Determine the [X, Y] coordinate at the center of the cell enclosing the given text.  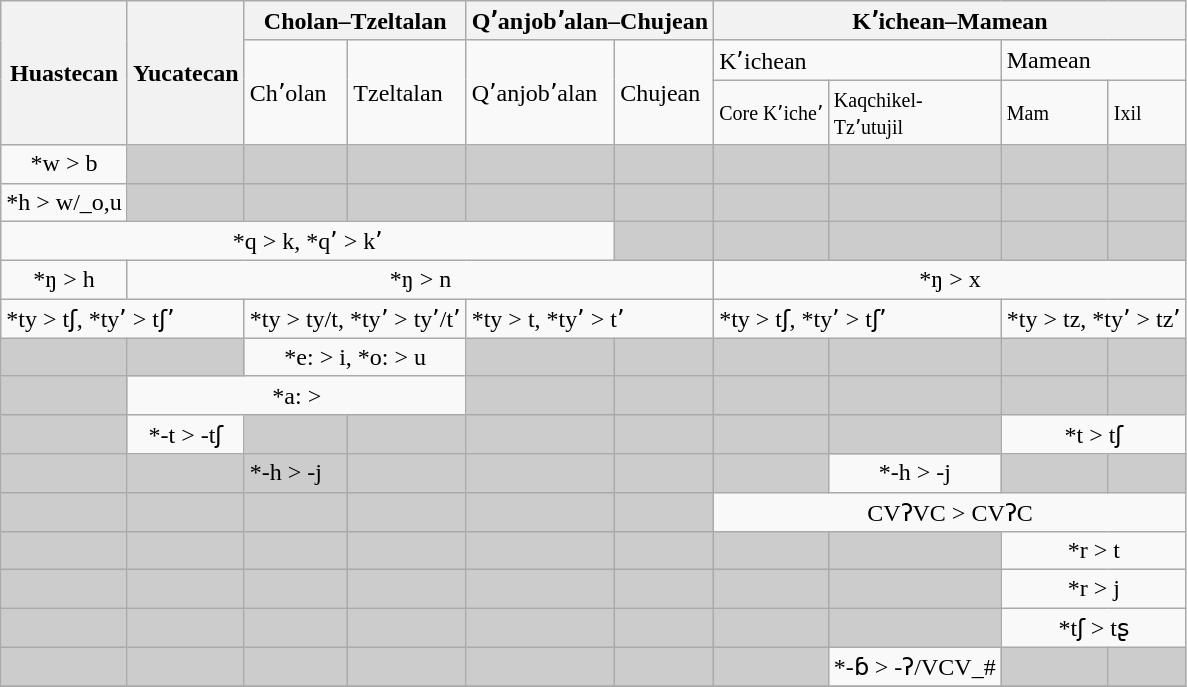
*r > j [1094, 589]
*ŋ > h [64, 280]
*-ɓ > -ʔ/VCV_# [914, 667]
*h > w/_o,u [64, 202]
*t > tʃ [1094, 434]
Mam [1054, 112]
*e: > i, *o: > u [355, 357]
Huastecan [64, 73]
Kaqchikel-Tzʼutujil [914, 112]
Kʼichean [858, 60]
*ty > ty/t, *tyʼ > tyʼ/tʼ [355, 319]
*w > b [64, 164]
Chujean [664, 92]
Mamean [1094, 60]
*tʃ > tʂ [1094, 628]
*ty > tz, *tyʼ > tzʼ [1094, 319]
*q > k, *qʼ > kʼ [308, 241]
*r > t [1094, 551]
Qʼanjobʼalan–Chujean [590, 21]
Yucatecan [186, 73]
*ŋ > n [420, 280]
Qʼanjobʼalan [540, 92]
Cholan–Tzeltalan [355, 21]
CVʔVC > CVʔC [950, 512]
Ixil [1147, 112]
*a: > [296, 395]
Tzeltalan [407, 92]
*ty > t, *tyʼ > tʼ [590, 319]
Kʼichean–Mamean [950, 21]
*ŋ > x [950, 280]
Chʼolan [296, 92]
*-t > -tʃ [186, 434]
Core Kʼicheʼ [772, 112]
